Locate the cell with the specified text and output its [X, Y] center coordinate. 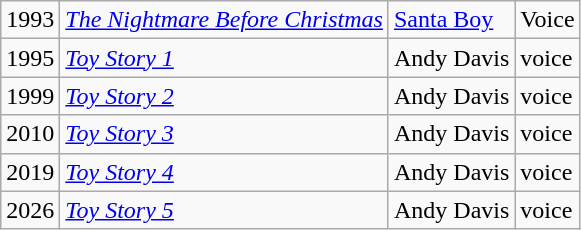
Toy Story 3 [224, 134]
1993 [30, 20]
1995 [30, 58]
The Nightmare Before Christmas [224, 20]
Toy Story 5 [224, 210]
Voice [548, 20]
Santa Boy [451, 20]
1999 [30, 96]
Toy Story 2 [224, 96]
2010 [30, 134]
2026 [30, 210]
Toy Story 1 [224, 58]
2019 [30, 172]
Toy Story 4 [224, 172]
